Extract the [x, y] coordinate from the center of the cell holding the provided text.  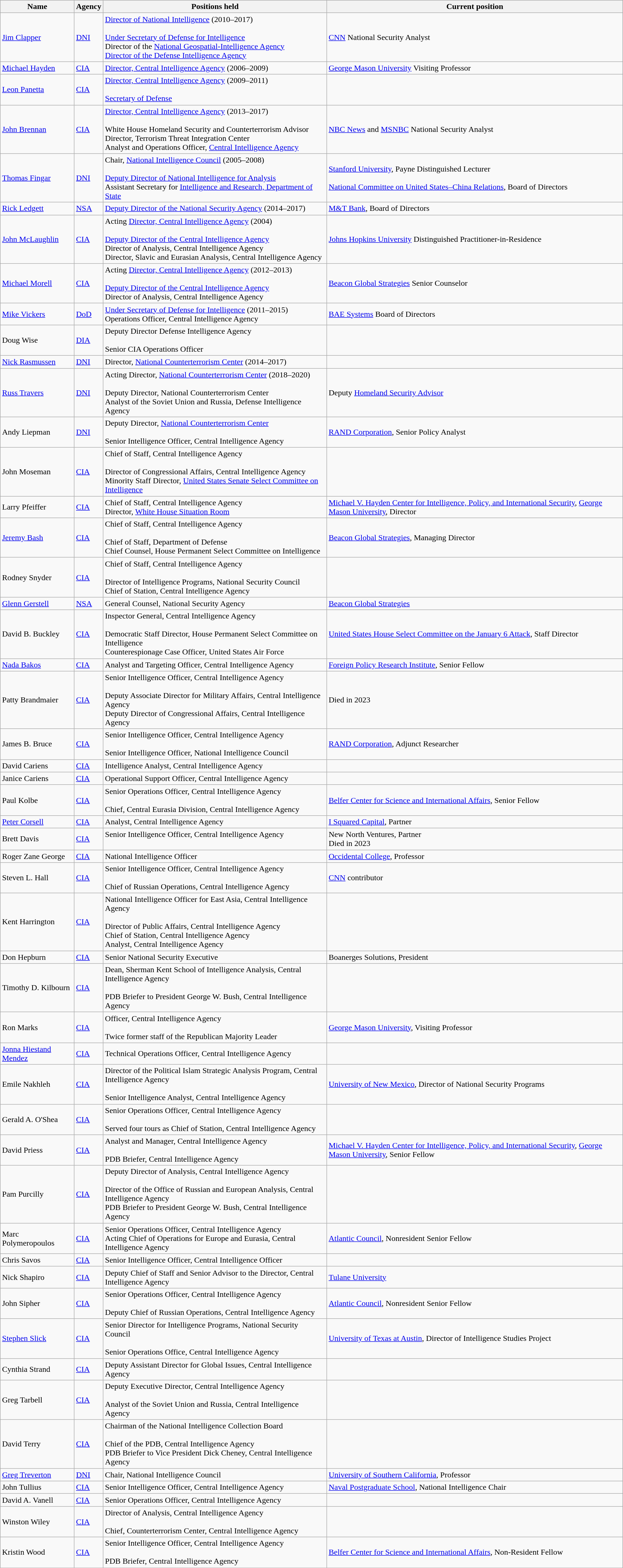
Rodney Snyder [37, 578]
Paul Kolbe [37, 800]
James B. Bruce [37, 744]
Senior Intelligence Officer, Central Intelligence Officer [215, 1260]
Current position [475, 7]
Name [37, 7]
Peter Corsell [37, 822]
Deputy Director, National Counterterrorism CenterSenior Intelligence Officer, Central Intelligence Agency [215, 432]
Senior Operations Officer, Central Intelligence AgencyChief, Central Eurasia Division, Central Intelligence Agency [215, 800]
Gerald A. O'Shea [37, 1119]
Jonna Hiestand Mendez [37, 1054]
Beacon Global Strategies, Managing Director [475, 538]
Senior Intelligence Officer, Central Intelligence AgencySenior Intelligence Officer, National Intelligence Council [215, 744]
Deputy Homeland Security Advisor [475, 393]
Director, National Counterterrorism Center (2014–2017) [215, 362]
Senior Operations Officer, Central Intelligence AgencyActing Chief of Operations for Europe and Eurasia, Central Intelligence Agency [215, 1238]
Senior Intelligence Officer, Central Intelligence AgencyPDB Briefer, Central Intelligence Agency [215, 1552]
DoD [89, 314]
Director of Analysis, Central Intelligence AgencyChief, Counterterrorism Center, Central Intelligence Agency [215, 1522]
George Mason University Visiting Professor [475, 68]
University of New Mexico, Director of National Security Programs [475, 1084]
Brett Davis [37, 839]
BAE Systems Board of Directors [475, 314]
Foreign Policy Research Institute, Senior Fellow [475, 665]
Andy Liepman [37, 432]
Officer, Central Intelligence AgencyTwice former staff of the Republican Majority Leader [215, 1027]
CNN contributor [475, 878]
Marc Polymeropoulos [37, 1238]
Leon Panetta [37, 90]
Belfer Center for Science and International Affairs, Senior Fellow [475, 800]
Senior Operations Officer, Central Intelligence AgencyServed four tours as Chief of Station, Central Intelligence Agency [215, 1119]
Senior Director for Intelligence Programs, National Security CouncilSenior Operations Office, Central Intelligence Agency [215, 1338]
John Brennan [37, 129]
John McLaughlin [37, 239]
Senior Operations Officer, Central Intelligence AgencyDeputy Chief of Russian Operations, Central Intelligence Agency [215, 1303]
Chief of Staff, Central Intelligence AgencyChief of Staff, Department of Defense Chief Counsel, House Permanent Select Committee on Intelligence [215, 538]
Director, Central Intelligence Agency (2009–2011)Secretary of Defense [215, 90]
Ron Marks [37, 1027]
David A. Vanell [37, 1500]
Intelligence Analyst, Central Intelligence Agency [215, 766]
Senior National Security Executive [215, 957]
Johns Hopkins University Distinguished Practitioner-in-Residence [475, 239]
Greg Tarbell [37, 1400]
Boanerges Solutions, President [475, 957]
Larry Pfeiffer [37, 507]
Chris Savos [37, 1260]
Agency [89, 7]
Stanford University, Payne Distinguished Lecturer National Committee on United States–China Relations, Board of Directors [475, 178]
John Tullius [37, 1487]
Deputy Chief of Staff and Senior Advisor to the Director, Central Intelligence Agency [215, 1277]
Tulane University [475, 1277]
University of Southern California, Professor [475, 1475]
Senior Intelligence Officer, Central Intelligence AgencyChief of Russian Operations, Central Intelligence Agency [215, 878]
Chief of Staff, Central Intelligence AgencyDirector, White House Situation Room [215, 507]
Belfer Center for Science and International Affairs, Non-Resident Fellow [475, 1552]
Director of the Political Islam Strategic Analysis Program, Central Intelligence AgencySenior Intelligence Analyst, Central Intelligence Agency [215, 1084]
Analyst and Manager, Central Intelligence AgencyPDB Briefer, Central Intelligence Agency [215, 1150]
Don Hepburn [37, 957]
Naval Postgraduate School, National Intelligence Chair [475, 1487]
Technical Operations Officer, Central Intelligence Agency [215, 1054]
NBC News and MSNBC National Security Analyst [475, 129]
Deputy Executive Director, Central Intelligence AgencyAnalyst of the Soviet Union and Russia, Central Intelligence Agency [215, 1400]
Thomas Fingar [37, 178]
Deputy Director of the National Security Agency (2014–2017) [215, 208]
Under Secretary of Defense for Intelligence (2011–2015)Operations Officer, Central Intelligence Agency [215, 314]
Jim Clapper [37, 37]
General Counsel, National Security Agency [215, 603]
Winston Wiley [37, 1522]
Doug Wise [37, 340]
Director, Central Intelligence Agency (2006–2009) [215, 68]
David B. Buckley [37, 634]
Janice Cariens [37, 778]
National Intelligence Officer [215, 856]
Died in 2023 [475, 700]
Deputy Director Defense Intelligence AgencySenior CIA Operations Officer [215, 340]
Russ Travers [37, 393]
Rick Ledgett [37, 208]
Positions held [215, 7]
Deputy Assistant Director for Global Issues, Central Intelligence Agency [215, 1369]
University of Texas at Austin, Director of Intelligence Studies Project [475, 1338]
RAND Corporation, Senior Policy Analyst [475, 432]
Nada Bakos [37, 665]
Jeremy Bash [37, 538]
Michael V. Hayden Center for Intelligence, Policy, and International Security, George Mason University, Senior Fellow [475, 1150]
RAND Corporation, Adjunct Researcher [475, 744]
Patty Brandmaier [37, 700]
Nick Rasmussen [37, 362]
New North Ventures, PartnerDied in 2023 [475, 839]
Glenn Gerstell [37, 603]
Emile Nakhleh [37, 1084]
Beacon Global Strategies [475, 603]
John Sipher [37, 1303]
Chair, National Intelligence Council [215, 1475]
Beacon Global Strategies Senior Counselor [475, 283]
Senior Operations Officer, Central Intelligence Agency [215, 1500]
DIA [89, 340]
United States House Select Committee on the January 6 Attack, Staff Director [475, 634]
Michael V. Hayden Center for Intelligence, Policy, and International Security, George Mason University, Director [475, 507]
Greg Treverton [37, 1475]
Analyst, Central Intelligence Agency [215, 822]
Stephen Slick [37, 1338]
Nick Shapiro [37, 1277]
Kent Harrington [37, 922]
Chief of Staff, Central Intelligence AgencyDirector of Intelligence Programs, National Security Council Chief of Station, Central Intelligence Agency [215, 578]
Roger Zane George [37, 856]
John Moseman [37, 472]
Operational Support Officer, Central Intelligence Agency [215, 778]
I Squared Capital, Partner [475, 822]
Cynthia Strand [37, 1369]
CNN National Security Analyst [475, 37]
Michael Morell [37, 283]
David Priess [37, 1150]
Kristin Wood [37, 1552]
Dean, Sherman Kent School of Intelligence Analysis, Central Intelligence AgencyPDB Briefer to President George W. Bush, Central Intelligence Agency [215, 988]
Michael Hayden [37, 68]
Timothy D. Kilbourn [37, 988]
Steven L. Hall [37, 878]
Analyst and Targeting Officer, Central Intelligence Agency [215, 665]
David Cariens [37, 766]
Mike Vickers [37, 314]
David Terry [37, 1444]
Occidental College, Professor [475, 856]
Pam Purcilly [37, 1194]
George Mason University, Visiting Professor [475, 1027]
M&T Bank, Board of Directors [475, 208]
